Detect which cell encompasses the target text, then output its [X, Y] center coordinate. 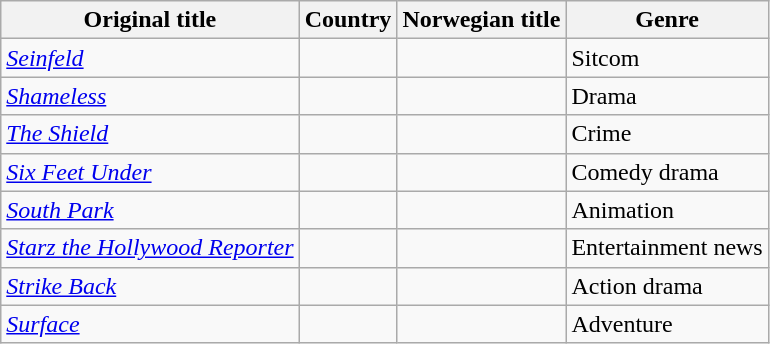
The Shield [150, 134]
Action drama [667, 286]
Country [348, 20]
Animation [667, 210]
Original title [150, 20]
Adventure [667, 324]
Starz the Hollywood Reporter [150, 248]
Norwegian title [482, 20]
Shameless [150, 96]
Genre [667, 20]
Comedy drama [667, 172]
Crime [667, 134]
Surface [150, 324]
Six Feet Under [150, 172]
Sitcom [667, 58]
Strike Back [150, 286]
Seinfeld [150, 58]
Drama [667, 96]
Entertainment news [667, 248]
South Park [150, 210]
